Return [x, y] of the center of cell containing provided text 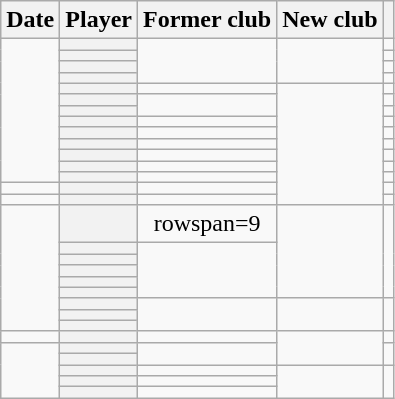
New club [330, 20]
Date [30, 20]
Former club [206, 20]
Player [99, 20]
rowspan=9 [206, 224]
